Identify which cell holds the provided text, then report its (X, Y) central coordinate. 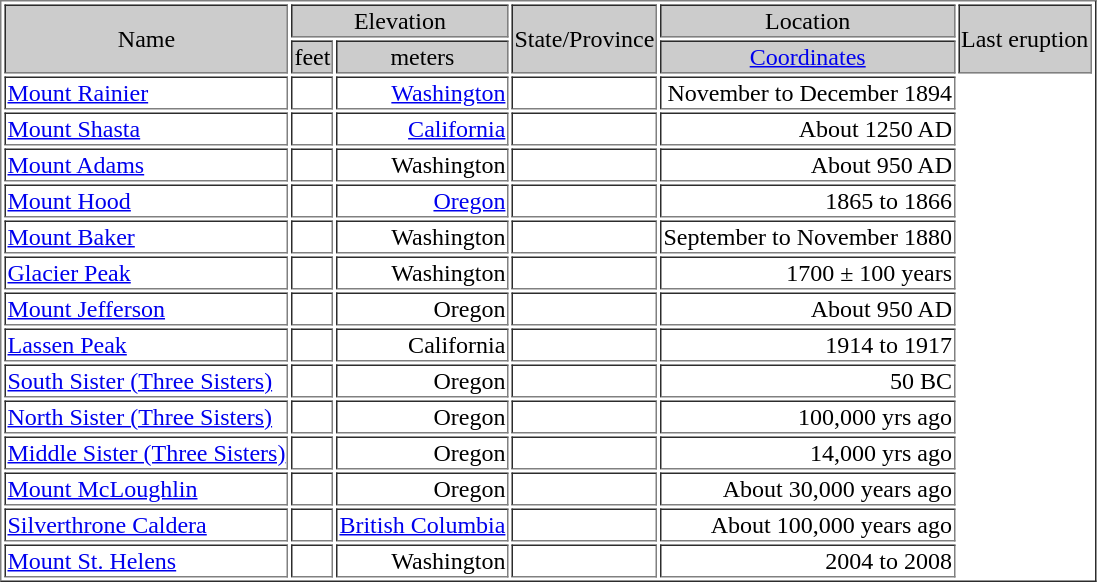
1700 ± 100 years (808, 272)
feet (312, 56)
About 1250 AD (808, 128)
Mount Adams (146, 164)
Mount St. Helens (146, 560)
British Columbia (422, 524)
14,000 yrs ago (808, 452)
Mount Baker (146, 236)
About 100,000 years ago (808, 524)
Mount Shasta (146, 128)
Mount Hood (146, 200)
1914 to 1917 (808, 344)
Glacier Peak (146, 272)
State/Province (584, 38)
Silverthrone Caldera (146, 524)
Mount McLoughlin (146, 488)
South Sister (Three Sisters) (146, 380)
North Sister (Three Sisters) (146, 416)
meters (422, 56)
1865 to 1866 (808, 200)
Elevation (400, 20)
100,000 yrs ago (808, 416)
Last eruption (1024, 38)
Mount Jefferson (146, 308)
2004 to 2008 (808, 560)
Mount Rainier (146, 92)
50 BC (808, 380)
Coordinates (808, 56)
Name (146, 38)
Lassen Peak (146, 344)
September to November 1880 (808, 236)
About 30,000 years ago (808, 488)
Middle Sister (Three Sisters) (146, 452)
November to December 1894 (808, 92)
Location (808, 20)
